Return the [X, Y] coordinate for the center point of the cell that contains the specified text.  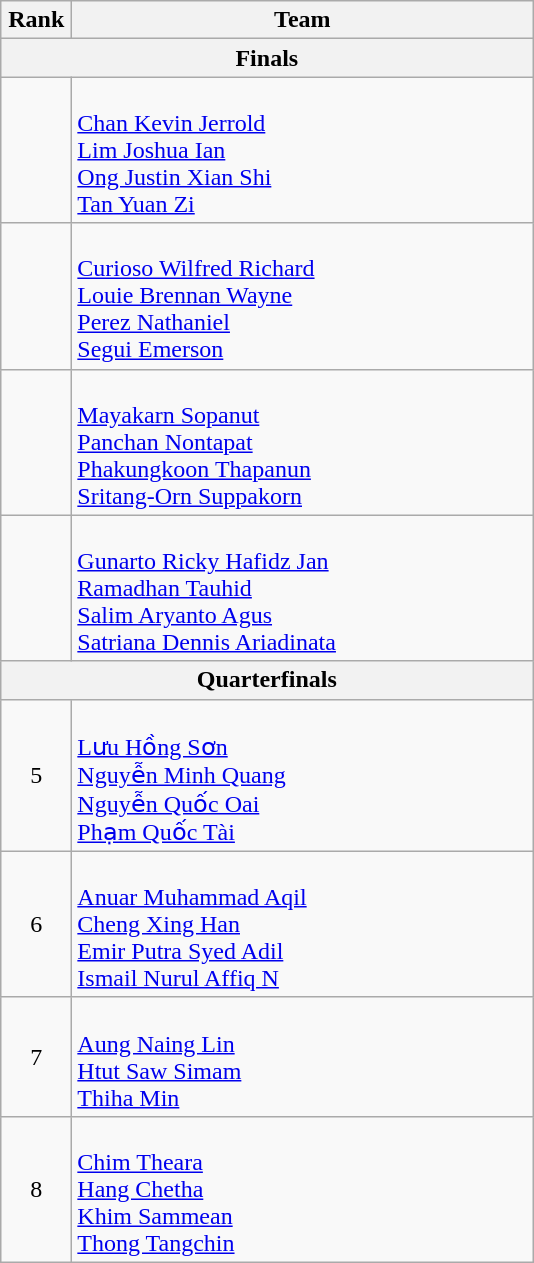
Quarterfinals [267, 680]
Anuar Muhammad AqilCheng Xing HanEmir Putra Syed AdilIsmail Nurul Affiq N [302, 924]
5 [36, 775]
Rank [36, 20]
Mayakarn SopanutPanchan NontapatPhakungkoon ThapanunSritang-Orn Suppakorn [302, 442]
Lưu Hồng SơnNguyễn Minh QuangNguyễn Quốc OaiPhạm Quốc Tài [302, 775]
7 [36, 1056]
Chim ThearaHang ChethaKhim SammeanThong Tangchin [302, 1189]
Aung Naing LinHtut Saw SimamThiha Min [302, 1056]
Chan Kevin JerroldLim Joshua IanOng Justin Xian ShiTan Yuan Zi [302, 150]
6 [36, 924]
Finals [267, 58]
Curioso Wilfred RichardLouie Brennan WaynePerez NathanielSegui Emerson [302, 296]
Team [302, 20]
Gunarto Ricky Hafidz JanRamadhan TauhidSalim Aryanto AgusSatriana Dennis Ariadinata [302, 588]
8 [36, 1189]
